Search for the cell housing the specified text and yield its (x, y) center coordinate. 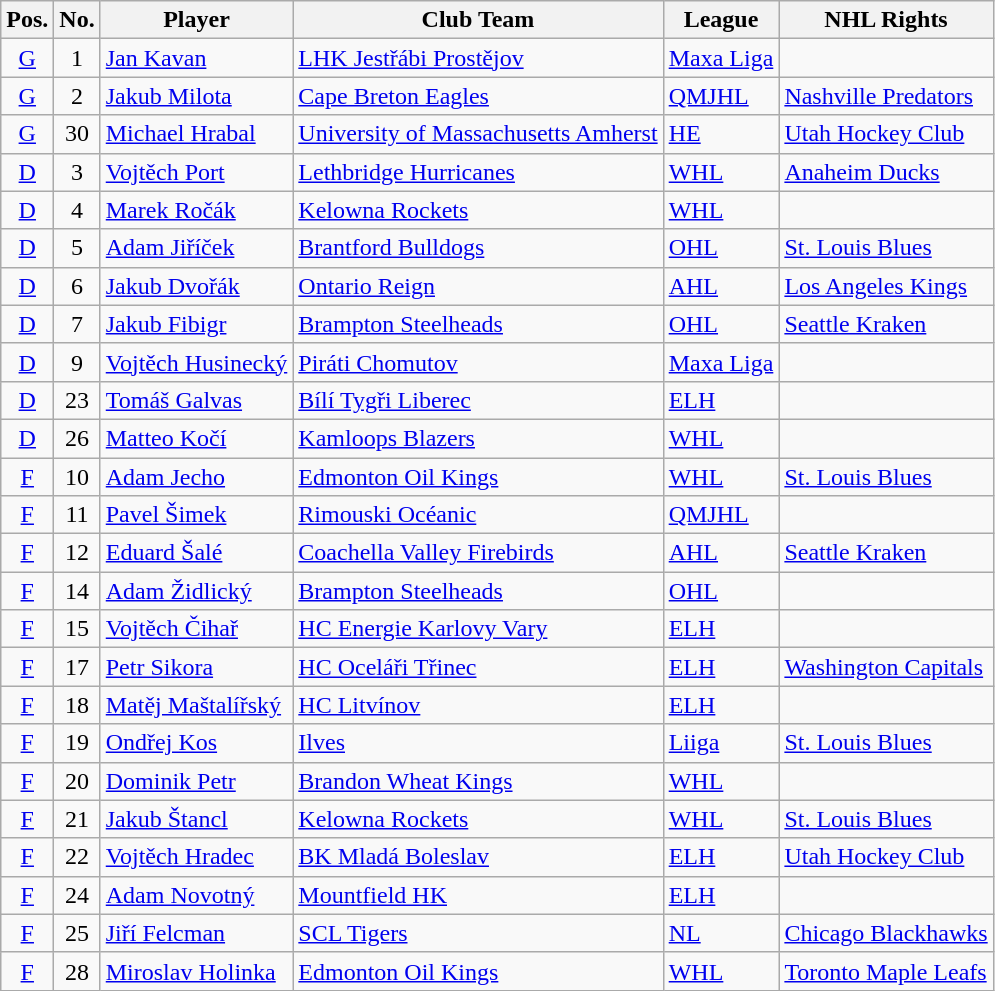
17 (77, 667)
23 (77, 400)
1 (77, 58)
Vojtěch Hradec (196, 857)
BK Mladá Boleslav (478, 857)
Rimouski Océanic (478, 515)
Adam Židlický (196, 591)
Jan Kavan (196, 58)
Miroslav Holinka (196, 971)
25 (77, 933)
11 (77, 515)
HC Energie Karlovy Vary (478, 629)
Chicago Blackhawks (886, 933)
7 (77, 324)
26 (77, 438)
Dominik Petr (196, 781)
2 (77, 96)
Brandon Wheat Kings (478, 781)
Marek Ročák (196, 210)
Matteo Kočí (196, 438)
Club Team (478, 20)
10 (77, 477)
Ontario Reign (478, 286)
League (721, 20)
NL (721, 933)
Jakub Dvořák (196, 286)
Michael Hrabal (196, 134)
Jakub Štancl (196, 819)
Anaheim Ducks (886, 172)
Tomáš Galvas (196, 400)
University of Massachusetts Amherst (478, 134)
20 (77, 781)
Adam Novotný (196, 895)
30 (77, 134)
Vojtěch Port (196, 172)
Ilves (478, 743)
HC Litvínov (478, 705)
Brantford Bulldogs (478, 248)
Lethbridge Hurricanes (478, 172)
Eduard Šalé (196, 553)
19 (77, 743)
15 (77, 629)
LHK Jestřábi Prostějov (478, 58)
HE (721, 134)
18 (77, 705)
Mountfield HK (478, 895)
Kamloops Blazers (478, 438)
6 (77, 286)
22 (77, 857)
Piráti Chomutov (478, 362)
24 (77, 895)
Cape Breton Eagles (478, 96)
Adam Jecho (196, 477)
Nashville Predators (886, 96)
HC Oceláři Třinec (478, 667)
Jiří Felcman (196, 933)
Washington Capitals (886, 667)
Pos. (28, 20)
4 (77, 210)
Player (196, 20)
Jakub Milota (196, 96)
3 (77, 172)
No. (77, 20)
Liiga (721, 743)
NHL Rights (886, 20)
12 (77, 553)
SCL Tigers (478, 933)
Matěj Maštalířský (196, 705)
14 (77, 591)
5 (77, 248)
21 (77, 819)
Bílí Tygři Liberec (478, 400)
Jakub Fibigr (196, 324)
Adam Jiříček (196, 248)
Petr Sikora (196, 667)
Pavel Šimek (196, 515)
Coachella Valley Firebirds (478, 553)
Vojtěch Čihař (196, 629)
28 (77, 971)
Los Angeles Kings (886, 286)
9 (77, 362)
Ondřej Kos (196, 743)
Vojtěch Husinecký (196, 362)
Toronto Maple Leafs (886, 971)
